Return (x, y) of the center of cell containing provided text 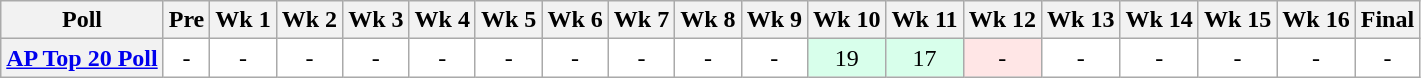
Wk 7 (641, 20)
Wk 8 (708, 20)
Wk 16 (1316, 20)
Wk 10 (847, 20)
Pre (186, 20)
Wk 11 (924, 20)
Wk 15 (1237, 20)
Wk 3 (376, 20)
AP Top 20 Poll (82, 58)
Final (1387, 20)
Wk 2 (309, 20)
Poll (82, 20)
Wk 5 (508, 20)
Wk 9 (774, 20)
Wk 6 (575, 20)
Wk 12 (1002, 20)
17 (924, 58)
Wk 14 (1159, 20)
Wk 4 (442, 20)
Wk 13 (1081, 20)
Wk 1 (243, 20)
19 (847, 58)
